Search for the cell housing the specified text and yield its [X, Y] center coordinate. 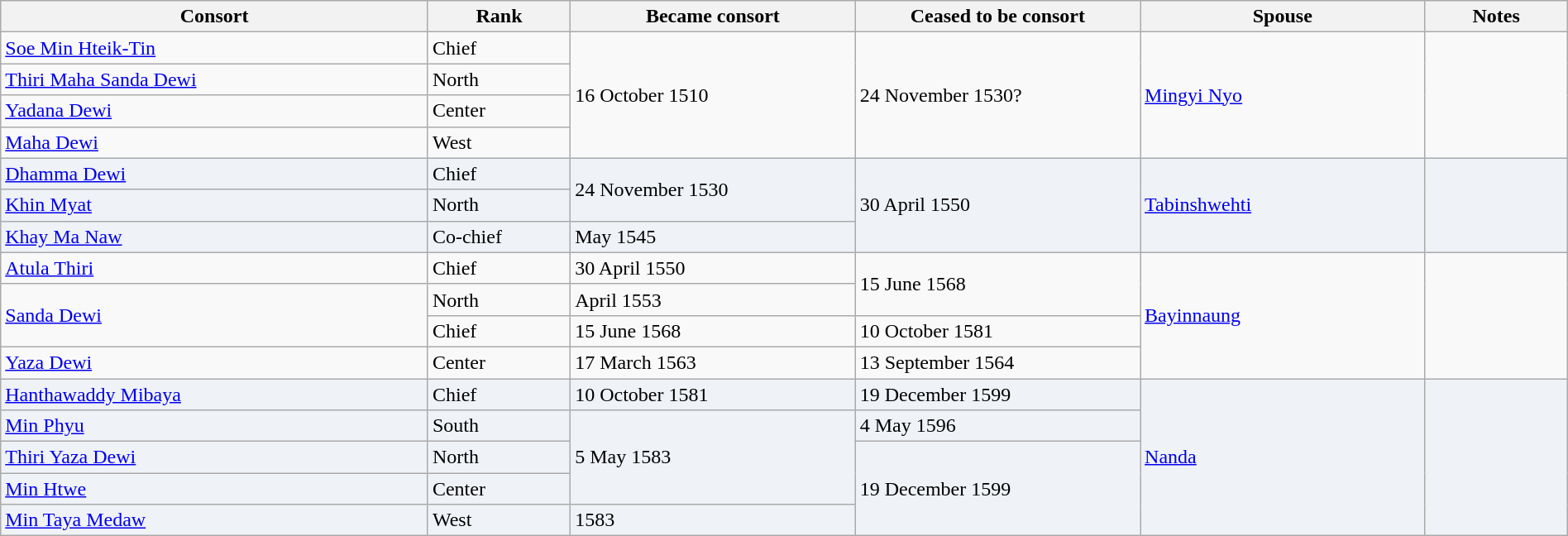
Notes [1496, 17]
Yaza Dewi [215, 362]
24 November 1530? [997, 95]
April 1553 [713, 299]
24 November 1530 [713, 189]
Min Htwe [215, 489]
Maha Dewi [215, 142]
Co-chief [499, 237]
1583 [713, 520]
5 May 1583 [713, 457]
Atula Thiri [215, 268]
South [499, 426]
Became consort [713, 17]
Yadana Dewi [215, 111]
Khin Myat [215, 205]
Tabinshwehti [1283, 205]
Min Phyu [215, 426]
Thiri Maha Sanda Dewi [215, 79]
Dhamma Dewi [215, 174]
Rank [499, 17]
Thiri Yaza Dewi [215, 457]
Nanda [1283, 457]
Min Taya Medaw [215, 520]
Spouse [1283, 17]
16 October 1510 [713, 95]
Sanda Dewi [215, 315]
4 May 1596 [997, 426]
17 March 1563 [713, 362]
Ceased to be consort [997, 17]
Consort [215, 17]
Khay Ma Naw [215, 237]
Soe Min Hteik-Tin [215, 48]
Hanthawaddy Mibaya [215, 395]
Mingyi Nyo [1283, 95]
13 September 1564 [997, 362]
May 1545 [713, 237]
Bayinnaung [1283, 315]
